For the text-containing cell, return its midpoint in [x, y] coordinate format. 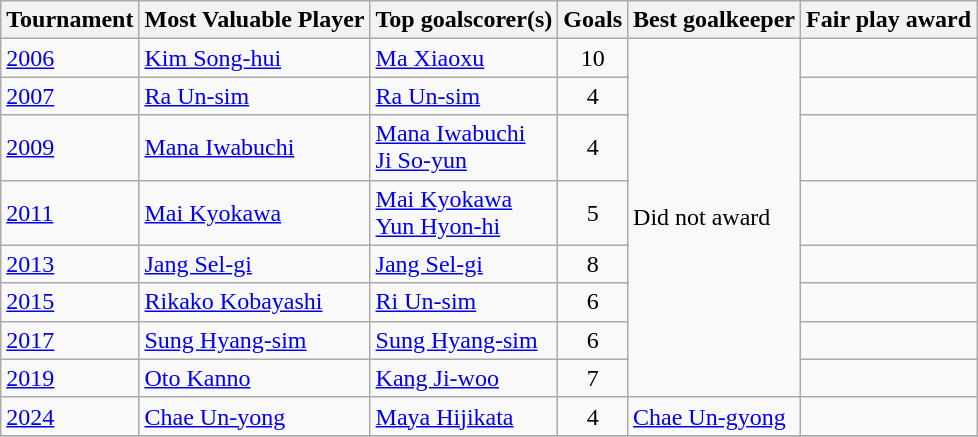
Ri Un-sim [464, 302]
Did not award [714, 218]
Mai Kyokawa Yun Hyon-hi [464, 212]
Chae Un-yong [254, 416]
Fair play award [889, 20]
7 [593, 378]
Top goalscorer(s) [464, 20]
8 [593, 264]
Mai Kyokawa [254, 212]
2019 [70, 378]
Ma Xiaoxu [464, 58]
2011 [70, 212]
2006 [70, 58]
Goals [593, 20]
Chae Un-gyong [714, 416]
2015 [70, 302]
Maya Hijikata [464, 416]
10 [593, 58]
Oto Kanno [254, 378]
Mana Iwabuchi [254, 148]
2007 [70, 96]
Kim Song-hui [254, 58]
Most Valuable Player [254, 20]
Kang Ji-woo [464, 378]
Best goalkeeper [714, 20]
2009 [70, 148]
Mana Iwabuchi Ji So-yun [464, 148]
2013 [70, 264]
Rikako Kobayashi [254, 302]
5 [593, 212]
2024 [70, 416]
Tournament [70, 20]
2017 [70, 340]
